Return the (X, Y) coordinate for the center point of the cell that contains the specified text.  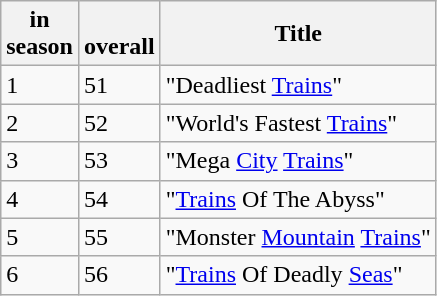
54 (119, 199)
3 (40, 161)
4 (40, 199)
"Deadliest Trains" (298, 85)
55 (119, 237)
"Monster Mountain Trains" (298, 237)
5 (40, 237)
6 (40, 275)
inseason (40, 34)
1 (40, 85)
overall (119, 34)
52 (119, 123)
"Trains Of Deadly Seas" (298, 275)
"Mega City Trains" (298, 161)
53 (119, 161)
"Trains Of The Abyss" (298, 199)
Title (298, 34)
51 (119, 85)
56 (119, 275)
2 (40, 123)
"World's Fastest Trains" (298, 123)
